Extract the [X, Y] coordinate from the center of the cell holding the provided text.  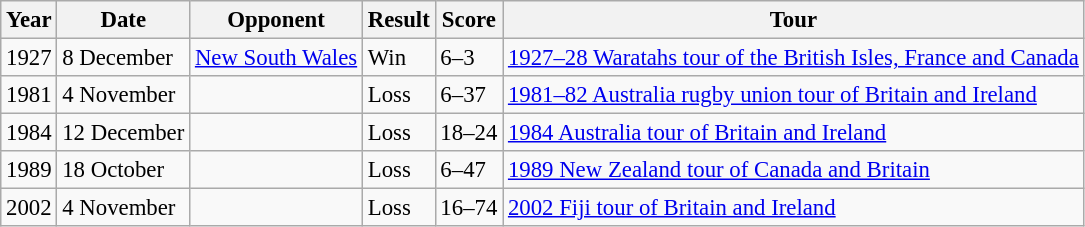
1984 [29, 133]
1984 Australia tour of Britain and Ireland [794, 133]
6–37 [469, 95]
16–74 [469, 208]
Win [398, 58]
1981 [29, 95]
Year [29, 20]
Result [398, 20]
2002 Fiji tour of Britain and Ireland [794, 208]
1981–82 Australia rugby union tour of Britain and Ireland [794, 95]
1989 New Zealand tour of Canada and Britain [794, 170]
12 December [124, 133]
Date [124, 20]
2002 [29, 208]
Score [469, 20]
18 October [124, 170]
New South Wales [276, 58]
6–47 [469, 170]
1927–28 Waratahs tour of the British Isles, France and Canada [794, 58]
Opponent [276, 20]
18–24 [469, 133]
6–3 [469, 58]
Tour [794, 20]
1927 [29, 58]
8 December [124, 58]
1989 [29, 170]
